Find where the given text appears and provide that cell's center as [x, y] coordinate. 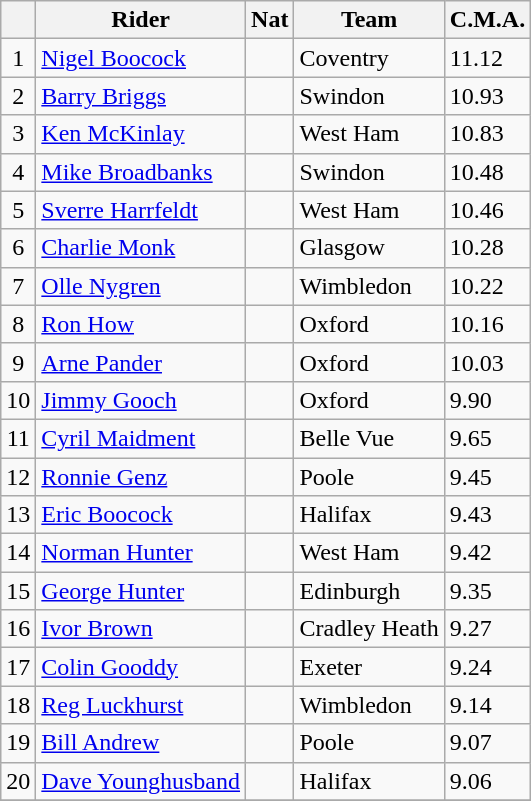
2 [18, 96]
Norman Hunter [141, 553]
9.27 [487, 629]
17 [18, 667]
6 [18, 248]
9.07 [487, 743]
9.24 [487, 667]
Glasgow [369, 248]
16 [18, 629]
9.43 [487, 515]
4 [18, 172]
7 [18, 286]
10.46 [487, 210]
9.06 [487, 781]
10.03 [487, 362]
10.22 [487, 286]
Belle Vue [369, 438]
Ivor Brown [141, 629]
9.65 [487, 438]
18 [18, 705]
Colin Gooddy [141, 667]
Cradley Heath [369, 629]
Sverre Harrfeldt [141, 210]
13 [18, 515]
Edinburgh [369, 591]
9 [18, 362]
9.35 [487, 591]
10.16 [487, 324]
9.14 [487, 705]
Ron How [141, 324]
Olle Nygren [141, 286]
Jimmy Gooch [141, 400]
9.42 [487, 553]
20 [18, 781]
9.45 [487, 477]
5 [18, 210]
3 [18, 134]
Team [369, 20]
10.83 [487, 134]
C.M.A. [487, 20]
8 [18, 324]
12 [18, 477]
19 [18, 743]
Ronnie Genz [141, 477]
11.12 [487, 58]
Dave Younghusband [141, 781]
Eric Boocock [141, 515]
Cyril Maidment [141, 438]
Exeter [369, 667]
Rider [141, 20]
Mike Broadbanks [141, 172]
14 [18, 553]
Coventry [369, 58]
10.28 [487, 248]
15 [18, 591]
Bill Andrew [141, 743]
Nigel Boocock [141, 58]
Nat [270, 20]
1 [18, 58]
Arne Pander [141, 362]
11 [18, 438]
10.93 [487, 96]
10.48 [487, 172]
Charlie Monk [141, 248]
Barry Briggs [141, 96]
Reg Luckhurst [141, 705]
George Hunter [141, 591]
9.90 [487, 400]
10 [18, 400]
Ken McKinlay [141, 134]
